Locate the cell with the specified text and output its (X, Y) center coordinate. 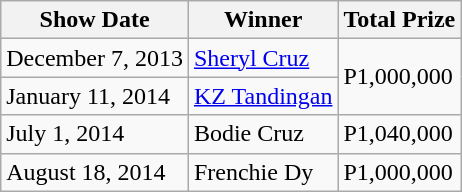
August 18, 2014 (95, 172)
July 1, 2014 (95, 134)
Bodie Cruz (263, 134)
Winner (263, 20)
P1,040,000 (400, 134)
Sheryl Cruz (263, 58)
Frenchie Dy (263, 172)
KZ Tandingan (263, 96)
Show Date (95, 20)
January 11, 2014 (95, 96)
Total Prize (400, 20)
December 7, 2013 (95, 58)
